Return the [x, y] coordinate for the center point of the cell that contains the specified text.  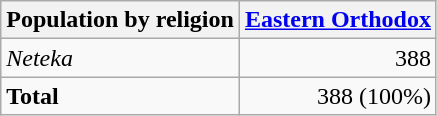
388 [338, 58]
Eastern Orthodox [338, 20]
Population by religion [120, 20]
Total [120, 96]
Neteka [120, 58]
388 (100%) [338, 96]
